Capture the cell that displays the provided text and extract its [X, Y] central coordinate. 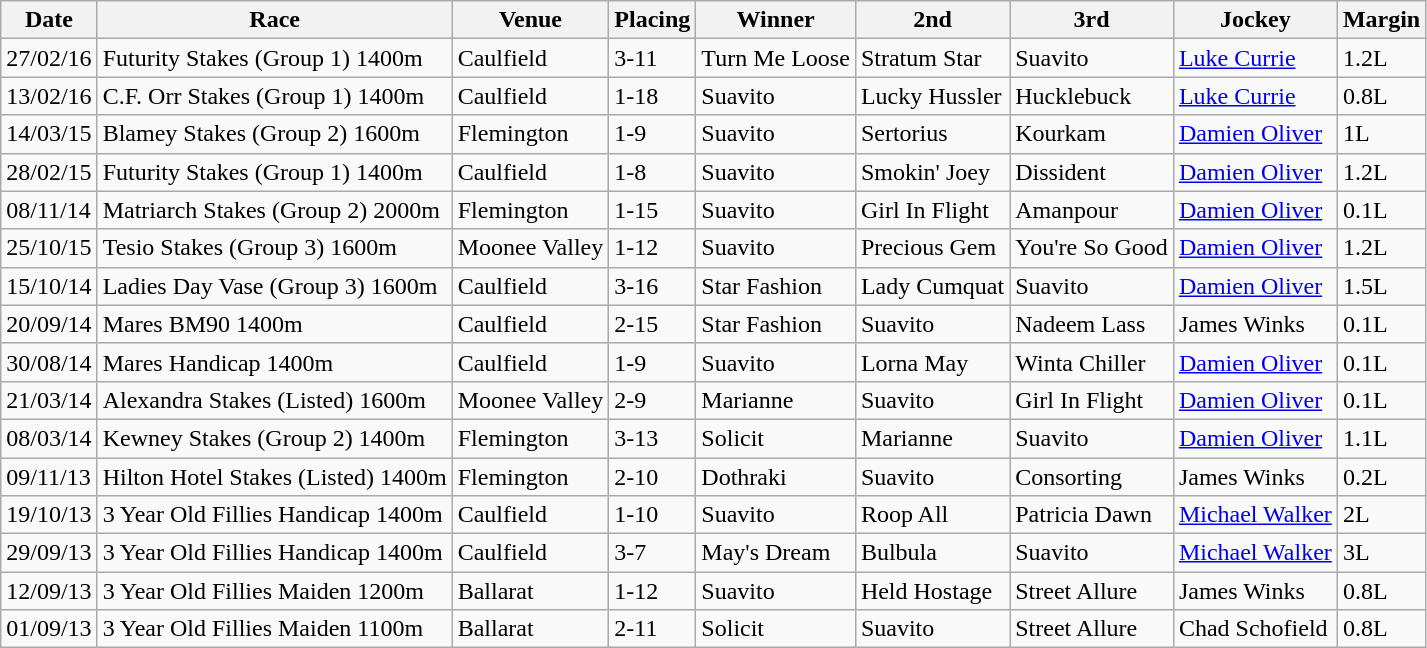
1L [1381, 134]
19/10/13 [49, 515]
20/09/14 [49, 324]
Turn Me Loose [776, 58]
Patricia Dawn [1092, 515]
Sertorius [932, 134]
3 Year Old Fillies Maiden 1100m [274, 629]
01/09/13 [49, 629]
14/03/15 [49, 134]
2-10 [652, 477]
21/03/14 [49, 400]
2nd [932, 20]
0.2L [1381, 477]
Kewney Stakes (Group 2) 1400m [274, 438]
You're So Good [1092, 248]
2-15 [652, 324]
Lady Cumquat [932, 286]
3L [1381, 553]
12/09/13 [49, 591]
15/10/14 [49, 286]
Margin [1381, 20]
May's Dream [776, 553]
1.1L [1381, 438]
Hilton Hotel Stakes (Listed) 1400m [274, 477]
28/02/15 [49, 172]
Winner [776, 20]
1.5L [1381, 286]
Alexandra Stakes (Listed) 1600m [274, 400]
30/08/14 [49, 362]
Nadeem Lass [1092, 324]
Venue [530, 20]
3-13 [652, 438]
3-11 [652, 58]
Mares Handicap 1400m [274, 362]
Mares BM90 1400m [274, 324]
Stratum Star [932, 58]
Date [49, 20]
Chad Schofield [1255, 629]
1-10 [652, 515]
Bulbula [932, 553]
Smokin' Joey [932, 172]
3rd [1092, 20]
08/03/14 [49, 438]
Matriarch Stakes (Group 2) 2000m [274, 210]
Hucklebuck [1092, 96]
Roop All [932, 515]
2L [1381, 515]
3-7 [652, 553]
Placing [652, 20]
Lucky Hussler [932, 96]
1-15 [652, 210]
Held Hostage [932, 591]
Amanpour [1092, 210]
13/02/16 [49, 96]
27/02/16 [49, 58]
2-9 [652, 400]
25/10/15 [49, 248]
Jockey [1255, 20]
Ladies Day Vase (Group 3) 1600m [274, 286]
1-8 [652, 172]
3-16 [652, 286]
09/11/13 [49, 477]
Race [274, 20]
Precious Gem [932, 248]
Consorting [1092, 477]
2-11 [652, 629]
1-18 [652, 96]
Lorna May [932, 362]
Dissident [1092, 172]
Winta Chiller [1092, 362]
08/11/14 [49, 210]
Tesio Stakes (Group 3) 1600m [274, 248]
Kourkam [1092, 134]
3 Year Old Fillies Maiden 1200m [274, 591]
Blamey Stakes (Group 2) 1600m [274, 134]
Dothraki [776, 477]
C.F. Orr Stakes (Group 1) 1400m [274, 96]
29/09/13 [49, 553]
